Identify which cell holds the provided text, then report its (x, y) central coordinate. 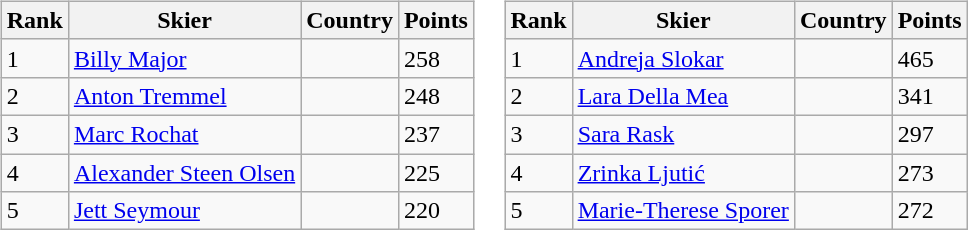
272 (930, 211)
273 (930, 173)
Alexander Steen Olsen (184, 173)
Marie-Therese Sporer (683, 211)
Zrinka Ljutić (683, 173)
258 (436, 58)
Jett Seymour (184, 211)
237 (436, 134)
248 (436, 96)
341 (930, 96)
Andreja Slokar (683, 58)
Marc Rochat (184, 134)
Anton Tremmel (184, 96)
465 (930, 58)
297 (930, 134)
Sara Rask (683, 134)
220 (436, 211)
Billy Major (184, 58)
Lara Della Mea (683, 96)
225 (436, 173)
